Capture the cell that displays the provided text and extract its [X, Y] central coordinate. 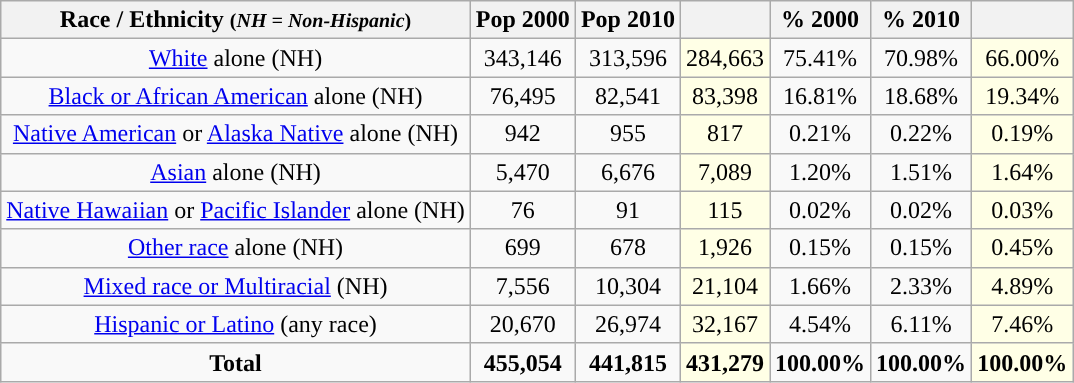
83,398 [724, 96]
Other race alone (NH) [236, 248]
21,104 [724, 286]
% 2010 [922, 20]
Hispanic or Latino (any race) [236, 324]
75.41% [820, 58]
1.66% [820, 286]
82,541 [628, 96]
343,146 [522, 58]
441,815 [628, 362]
70.98% [922, 58]
1,926 [724, 248]
7.46% [1022, 324]
19.34% [1022, 96]
Asian alone (NH) [236, 172]
4.89% [1022, 286]
Pop 2010 [628, 20]
Race / Ethnicity (NH = Non-Hispanic) [236, 20]
4.54% [820, 324]
678 [628, 248]
431,279 [724, 362]
955 [628, 134]
18.68% [922, 96]
455,054 [522, 362]
20,670 [522, 324]
Native Hawaiian or Pacific Islander alone (NH) [236, 210]
Native American or Alaska Native alone (NH) [236, 134]
91 [628, 210]
% 2000 [820, 20]
Pop 2000 [522, 20]
26,974 [628, 324]
5,470 [522, 172]
7,089 [724, 172]
284,663 [724, 58]
32,167 [724, 324]
0.21% [820, 134]
2.33% [922, 286]
Total [236, 362]
10,304 [628, 286]
1.20% [820, 172]
0.19% [1022, 134]
313,596 [628, 58]
White alone (NH) [236, 58]
942 [522, 134]
1.64% [1022, 172]
817 [724, 134]
0.45% [1022, 248]
76 [522, 210]
Black or African American alone (NH) [236, 96]
115 [724, 210]
7,556 [522, 286]
Mixed race or Multiracial (NH) [236, 286]
0.03% [1022, 210]
1.51% [922, 172]
699 [522, 248]
66.00% [1022, 58]
6,676 [628, 172]
76,495 [522, 96]
16.81% [820, 96]
6.11% [922, 324]
0.22% [922, 134]
